Provide the (x, y) coordinate of the cell's center where the given text is located.  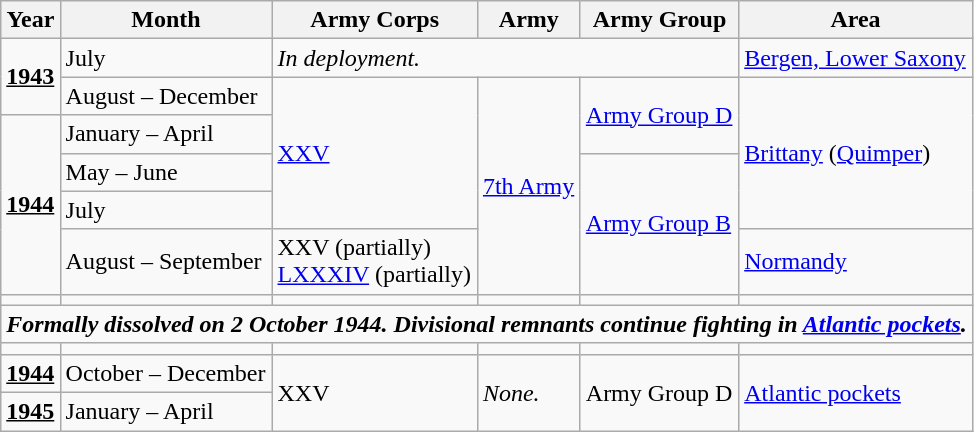
Army (528, 20)
In deployment. (506, 58)
None. (528, 392)
August – December (166, 96)
Month (166, 20)
August – September (166, 262)
Normandy (856, 262)
October – December (166, 373)
Formally dissolved on 2 October 1944. Divisional remnants continue fighting in Atlantic pockets. (487, 324)
Year (30, 20)
May – June (166, 172)
Bergen, Lower Saxony (856, 58)
Army Group B (659, 224)
XXV (partially)LXXXIV (partially) (374, 262)
Atlantic pockets (856, 392)
Army Corps (374, 20)
Army Group (659, 20)
1945 (30, 411)
Brittany (Quimper) (856, 153)
Area (856, 20)
1943 (30, 77)
7th Army (528, 186)
